Locate the cell with the specified text and output its (X, Y) center coordinate. 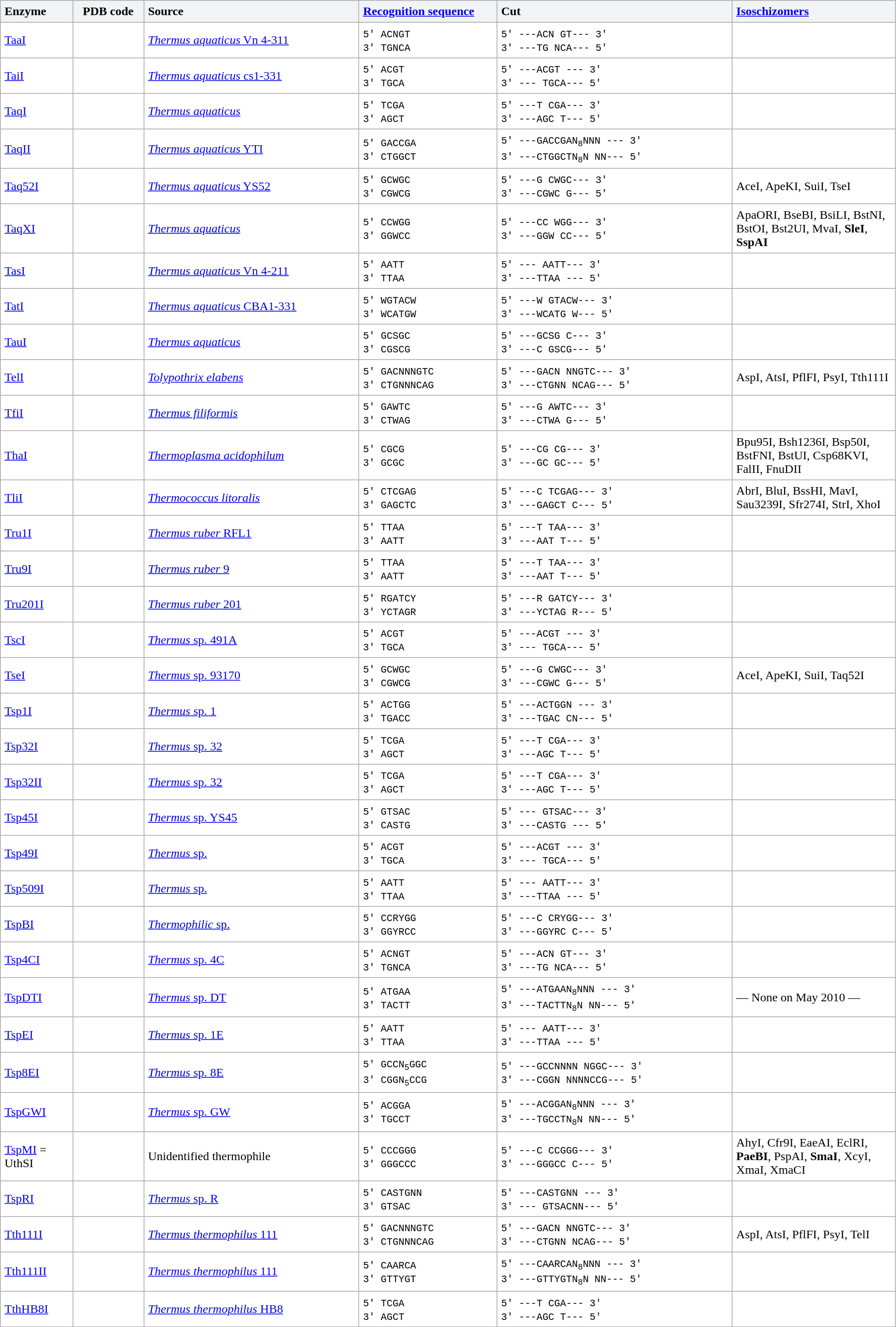
TthHB8I (36, 1309)
Tsp32II (36, 782)
Thermus filiformis (251, 413)
Thermus sp. 1 (251, 711)
5' ---CASTGNN --- 3' 3' --- GTSACNN--- 5' (615, 1198)
Cut (615, 12)
5' GCSGC 3' CGSCG (428, 342)
Tsp8EI (36, 1072)
TspMI = UthSI (36, 1156)
Tth111I (36, 1234)
TaqXI (36, 229)
Thermus aquaticus YS52 (251, 186)
TaqII (36, 149)
Thermus sp. DT (251, 997)
TspBI (36, 924)
5' CASTGNN 3' GTSAC (428, 1198)
Taq52I (36, 186)
Thermus aquaticus Vn 4-311 (251, 40)
5' ACTGG 3' TGACC (428, 711)
Thermus aquaticus CBA1-331 (251, 307)
Tolypothrix elabens (251, 378)
Thermophilic sp. (251, 924)
TelI (36, 378)
5' ---GACCGAN8NNN --- 3' 3' ---CTGGCTN8N NN--- 5' (615, 149)
Tsp32I (36, 747)
Thermus sp. 491A (251, 640)
TatI (36, 307)
PDB code (108, 12)
TspEI (36, 1035)
TfiI (36, 413)
Thermus ruber 9 (251, 569)
5' ---G AWTC--- 3' 3' ---CTWA G--- 5' (615, 413)
5' ---CAARCAN8NNN --- 3' 3' ---GTTYGTN8N NN--- 5' (615, 1272)
Thermus aquaticus Vn 4-211 (251, 271)
Thermococcus litoralis (251, 498)
AspI, AtsI, PflFI, PsyI, TelI (814, 1234)
TaaI (36, 40)
5' CGCG 3' GCGC (428, 456)
5' ---CG CG--- 3' 3' ---GC GC--- 5' (615, 456)
TasI (36, 271)
AhyI, Cfr9I, EaeAI, EclRI, PaeBI, PspAI, SmaI, XcyI, XmaI, XmaCI (814, 1156)
Thermus sp. 93170 (251, 676)
5' CAARCA 3' GTTYGT (428, 1272)
5' ---GCCNNNN NGGC--- 3' 3' ---CGGN NNNNCCG--- 5' (615, 1072)
5' ---ACGGAN8NNN --- 3' 3' ---TGCCTN8N NN--- 5' (615, 1112)
TspRI (36, 1198)
Recognition sequence (428, 12)
Tsp45I (36, 818)
Tsp49I (36, 853)
Thermus sp. R (251, 1198)
5' CTCGAG 3' GAGCTC (428, 498)
ThaI (36, 456)
Thermus sp. YS45 (251, 818)
5' CCCGGG 3' GGGCCC (428, 1156)
TaiI (36, 76)
5' ACGGA 3' TGCCT (428, 1112)
TliI (36, 498)
Thermoplasma acidophilum (251, 456)
5' ---W GTACW--- 3' 3' ---WCATG W--- 5' (615, 307)
TscI (36, 640)
Enzyme (36, 12)
TaqI (36, 111)
Tsp509I (36, 889)
TspDTI (36, 997)
5' ---C CCGGG--- 3' 3' ---GGGCC C--- 5' (615, 1156)
— None on May 2010 — (814, 997)
Thermus thermophilus HB8 (251, 1309)
5' CCWGG 3' GGWCC (428, 229)
Tth111II (36, 1272)
5' ---R GATCY--- 3' 3' ---YCTAG R--- 5' (615, 605)
5' GTSAC 3' CASTG (428, 818)
5' GACCGA 3' CTGGCT (428, 149)
Tru201I (36, 605)
Thermus sp. 1E (251, 1035)
5' ---ATGAAN8NNN --- 3' 3' ---TACTTN8N NN--- 5' (615, 997)
AbrI, BluI, BssHI, MavI, Sau3239I, Sfr274I, StrI, XhoI (814, 498)
Source (251, 12)
Thermus ruber 201 (251, 605)
Unidentified thermophile (251, 1156)
5' ---GCSG C--- 3' 3' ---C GSCG--- 5' (615, 342)
Thermus sp. 8E (251, 1072)
5' --- GTSAC--- 3' 3' ---CASTG --- 5' (615, 818)
Isoschizomers (814, 12)
5' CCRYGG 3' GGYRCC (428, 924)
TspGWI (36, 1112)
Tru1I (36, 533)
TseI (36, 676)
Tru9I (36, 569)
5' ---C CRYGG--- 3' 3' ---GGYRC C--- 5' (615, 924)
5' ATGAA 3' TACTT (428, 997)
Tsp4CI (36, 960)
5' ---C TCGAG--- 3' 3' ---GAGCT C--- 5' (615, 498)
5' RGATCY 3' YCTAGR (428, 605)
Thermus aquaticus cs1-331 (251, 76)
AceI, ApeKI, SuiI, TseI (814, 186)
ApaORI, BseBI, BsiLI, BstNI, BstOI, Bst2UI, MvaI, SleI, SspAI (814, 229)
Thermus sp. 4C (251, 960)
Tsp1I (36, 711)
5' GCCN5GGC 3' CGGN5CCG (428, 1072)
Bpu95I, Bsh1236I, Bsp50I, BstFNI, BstUI, Csp68KVI, FalII, FnuDII (814, 456)
5' ---CC WGG--- 3' 3' ---GGW CC--- 5' (615, 229)
AceI, ApeKI, SuiI, Taq52I (814, 676)
5' WGTACW 3' WCATGW (428, 307)
Thermus aquaticus YTI (251, 149)
Thermus ruber RFL1 (251, 533)
5' ---ACTGGN --- 3' 3' ---TGAC CN--- 5' (615, 711)
TauI (36, 342)
Thermus sp. GW (251, 1112)
5' GAWTC 3' CTWAG (428, 413)
AspI, AtsI, PflFI, PsyI, Tth111I (814, 378)
